Return the (x, y) coordinate for the center point of the cell that contains the specified text.  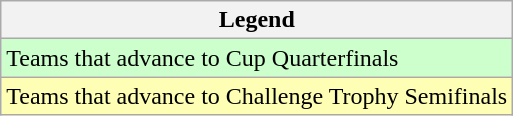
Legend (257, 20)
Teams that advance to Cup Quarterfinals (257, 58)
Teams that advance to Challenge Trophy Semifinals (257, 96)
